Search for the cell housing the specified text and yield its [X, Y] center coordinate. 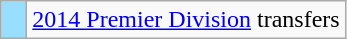
2014 Premier Division transfers [186, 20]
